Locate the cell with the specified text and output its [X, Y] center coordinate. 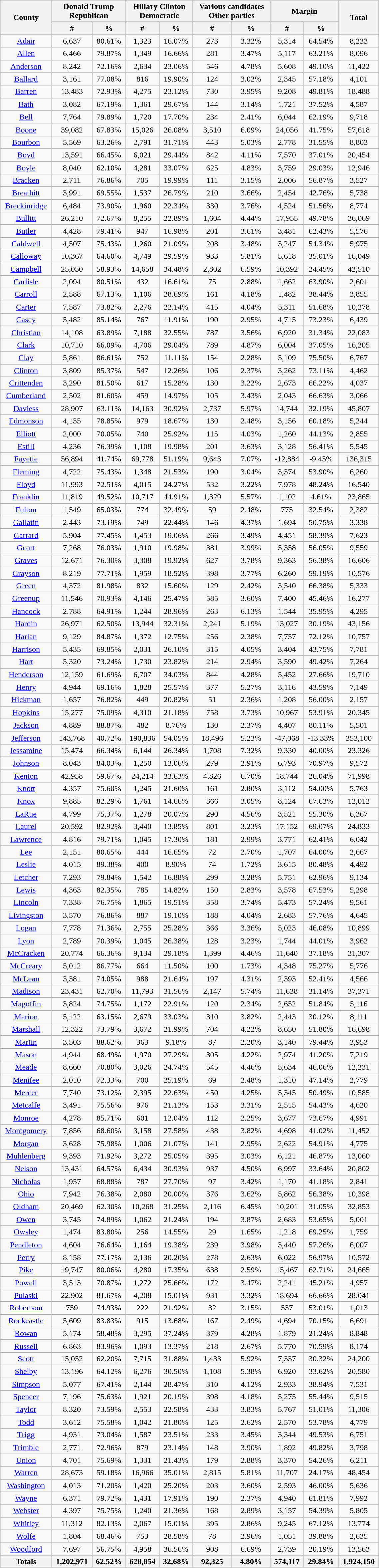
73.19% [109, 522]
Floyd [26, 484]
56,894 [72, 459]
33.64% [321, 1169]
86.61% [109, 358]
County [26, 17]
49.81% [321, 92]
50.49% [321, 1093]
1,170 [287, 1181]
3.90% [251, 1447]
54.26% [321, 1460]
-13.33% [321, 738]
4,275 [143, 92]
51.80% [321, 1029]
5,275 [287, 1397]
81.60% [109, 396]
11,993 [72, 484]
1,959 [143, 573]
585 [212, 599]
10,576 [359, 573]
49.42% [321, 662]
Calloway [26, 256]
915 [143, 1321]
1,694 [287, 522]
3,116 [287, 687]
379 [212, 1333]
9,129 [72, 637]
100 [212, 966]
Estill [26, 446]
75.09% [109, 712]
6,121 [287, 1156]
2,789 [72, 940]
6,863 [72, 1346]
Breathitt [26, 193]
6.45% [251, 1207]
11.11% [176, 358]
5,763 [359, 789]
Franklin [26, 497]
704 [212, 1029]
2.34% [251, 1004]
LaRue [26, 814]
6,466 [72, 54]
67.63% [321, 801]
17,152 [287, 827]
2.41% [251, 117]
2.67% [251, 1346]
5,609 [72, 1321]
97 [212, 1181]
2,739 [287, 1549]
7,400 [287, 599]
5,861 [72, 358]
70.80% [109, 1067]
8,848 [359, 1333]
27.29% [176, 1055]
29.59% [176, 256]
72.16% [109, 66]
438 [212, 1131]
2.36% [251, 700]
208 [212, 244]
6,004 [287, 345]
19.90% [176, 79]
6,793 [287, 763]
16,698 [359, 1029]
Adair [26, 41]
3.95% [251, 92]
2.89% [251, 1511]
263 [212, 611]
72 [212, 852]
2,974 [287, 1055]
7.07% [251, 459]
31.56% [176, 991]
5.03% [251, 142]
80.65% [109, 852]
3,112 [287, 789]
89.38% [109, 865]
62.50% [109, 624]
McCracken [26, 953]
77.08% [109, 79]
6,637 [72, 41]
1,361 [143, 104]
1,164 [143, 1245]
3.73% [251, 712]
10,367 [72, 256]
4,372 [72, 586]
77.17% [109, 1257]
14.55% [176, 1232]
28.96% [176, 611]
15,026 [143, 130]
3,612 [72, 1422]
5,576 [359, 231]
Hopkins [26, 712]
71.92% [109, 1156]
4,957 [359, 1283]
41.18% [321, 1181]
Clinton [26, 371]
12.26% [176, 371]
22,083 [359, 332]
976 [143, 1105]
908 [212, 1549]
218 [212, 1346]
Union [26, 1460]
2,157 [359, 700]
69.25% [321, 1232]
63.90% [321, 282]
5,117 [287, 54]
54.34% [321, 244]
37.01% [321, 155]
20.07% [176, 814]
11,640 [287, 953]
54.43% [321, 1105]
146 [212, 522]
2,933 [287, 1384]
5,452 [287, 674]
1,399 [212, 953]
57,618 [359, 130]
75.98% [109, 1143]
79.72% [109, 1498]
Lincoln [26, 903]
80.61% [109, 41]
2,010 [72, 1080]
7,992 [359, 1498]
24.45% [321, 269]
8,219 [72, 573]
32.49% [176, 510]
979 [143, 421]
5,122 [72, 1017]
3.61% [251, 231]
Bath [26, 104]
79.41% [109, 231]
9,363 [287, 560]
8,803 [359, 142]
3.03% [251, 1156]
1,102 [287, 497]
12.75% [176, 637]
2,635 [359, 1536]
88.87% [109, 725]
2,382 [359, 510]
415 [212, 307]
43.59% [321, 687]
21.09% [176, 244]
740 [143, 434]
5,314 [287, 41]
62.96% [321, 877]
233 [212, 1435]
8,660 [72, 1067]
2,771 [72, 1447]
381 [212, 548]
4,397 [72, 1511]
5,767 [287, 1410]
2,276 [143, 307]
43,156 [359, 624]
20.00% [176, 1194]
16.61% [176, 282]
4,991 [359, 1118]
2,502 [72, 396]
4,278 [72, 1118]
2.62% [251, 1422]
56.97% [321, 1257]
-47,068 [287, 738]
78 [212, 1536]
3,824 [72, 1004]
2,000 [72, 434]
37.52% [321, 104]
Carter [26, 307]
25,050 [72, 269]
83.83% [109, 1321]
2,588 [72, 294]
26,210 [72, 218]
8,320 [72, 1410]
5,975 [359, 244]
4.03% [251, 434]
Martin [26, 1042]
12,231 [359, 1067]
545 [212, 1067]
9,245 [287, 1523]
2,841 [359, 1181]
172 [212, 1283]
753 [143, 1536]
48.24% [321, 484]
Logan [26, 928]
8,040 [72, 167]
56.00% [321, 700]
3,540 [287, 586]
2.99% [251, 839]
4,715 [287, 320]
547 [143, 371]
3,344 [287, 1435]
21.36% [176, 1511]
5.19% [251, 624]
24.74% [176, 1067]
2,136 [143, 1257]
1,587 [143, 1435]
3,066 [359, 396]
Kenton [26, 776]
3.62% [251, 1194]
Trigg [26, 1435]
7,338 [72, 903]
8,158 [72, 1257]
10,572 [359, 1257]
167 [212, 1321]
28.47% [176, 1384]
15,052 [72, 1359]
30.32% [321, 1359]
2.49% [251, 1321]
190,836 [143, 738]
Grant [26, 548]
Magoffin [26, 1004]
25.47% [176, 599]
4,507 [72, 244]
Rowan [26, 1333]
Graves [26, 560]
9,561 [359, 903]
4,587 [359, 104]
432 [143, 282]
24,200 [359, 1359]
4,280 [143, 1270]
Wolfe [26, 1536]
75.63% [109, 1397]
63.15% [109, 1017]
2,634 [143, 66]
6.13% [251, 611]
11,707 [287, 1473]
7,293 [72, 877]
67.83% [109, 130]
2,778 [287, 142]
6,211 [359, 1460]
19,747 [72, 1270]
75.60% [109, 789]
Elliott [26, 434]
21.80% [176, 1422]
5.23% [251, 738]
Jefferson [26, 738]
2,006 [287, 180]
21.07% [176, 1143]
63.89% [109, 332]
290 [212, 814]
75.37% [109, 814]
Menifee [26, 1080]
71,998 [359, 776]
72.51% [109, 484]
11.50% [176, 966]
1,272 [143, 1283]
82.29% [109, 801]
358 [212, 903]
32.31% [176, 624]
26.34% [176, 750]
70.05% [109, 434]
5,805 [359, 1511]
59.19% [321, 573]
40.00% [321, 750]
13.06% [176, 763]
154 [212, 358]
5.92% [251, 1359]
3.28% [251, 877]
66.45% [109, 155]
7,715 [143, 1359]
5,862 [287, 1194]
1,759 [359, 1232]
4,645 [359, 915]
5,174 [72, 1333]
59.18% [109, 1473]
5,012 [72, 966]
144 [212, 104]
47.14% [321, 1080]
8.76% [176, 725]
66.09% [109, 345]
29.84% [321, 1561]
6.69% [251, 1549]
11,312 [72, 1523]
58.48% [109, 1333]
8,111 [359, 1017]
54.00% [321, 789]
42,510 [359, 269]
532 [212, 484]
1,708 [212, 750]
Morgan [26, 1143]
Daviess [26, 408]
Hart [26, 662]
26.79% [176, 193]
7,781 [359, 649]
59 [212, 510]
26.08% [176, 130]
197 [212, 978]
8,043 [72, 763]
73.90% [109, 206]
1,730 [143, 662]
62.30% [109, 1207]
4,281 [143, 167]
1,910 [143, 548]
10,201 [287, 1207]
3.74% [251, 903]
188 [212, 915]
1,604 [212, 218]
58.93% [109, 269]
5.97% [251, 408]
148 [212, 1447]
4,816 [72, 839]
2.96% [251, 1536]
53.65% [321, 1219]
3.83% [251, 1410]
1,244 [143, 611]
16.98% [176, 231]
3,672 [143, 1029]
17.70% [176, 117]
4,566 [359, 978]
13,027 [287, 624]
10,899 [359, 928]
28.69% [176, 294]
9,559 [359, 548]
55.44% [321, 1397]
56.41% [321, 446]
49.10% [321, 66]
76.38% [109, 1194]
51 [212, 700]
2,755 [143, 928]
15.28% [176, 383]
2,031 [143, 649]
7,149 [359, 687]
14.82% [176, 890]
Bullitt [26, 218]
73.23% [321, 320]
24.17% [321, 1473]
19.38% [176, 1245]
3.02% [251, 79]
4,037 [359, 383]
75.75% [109, 1511]
459 [143, 396]
4,208 [143, 1295]
64.12% [109, 1371]
3.78% [251, 560]
4,620 [359, 1105]
57.18% [321, 79]
4,146 [143, 599]
13,563 [359, 1549]
449 [143, 700]
41.75% [321, 130]
15,277 [72, 712]
62.10% [109, 167]
6.09% [251, 130]
12,946 [359, 167]
Hillary ClintonDemocratic [159, 11]
2.38% [251, 637]
6,042 [359, 839]
33.63% [176, 776]
Knott [26, 789]
6.59% [251, 269]
7,188 [143, 332]
1,420 [143, 1485]
1,721 [287, 104]
2,067 [143, 1523]
42.76% [321, 193]
299 [212, 877]
3,140 [287, 1042]
32 [212, 1308]
44.01% [321, 940]
66.22% [321, 383]
75.58% [109, 1422]
21.18% [176, 712]
23.82% [176, 662]
82.92% [109, 827]
41.20% [321, 1055]
74 [212, 865]
16.65% [176, 852]
56.87% [321, 180]
19.99% [176, 180]
18,496 [212, 738]
1,202,971 [72, 1561]
Lewis [26, 890]
Boyle [26, 167]
2.28% [251, 358]
17.30% [176, 839]
64.91% [109, 611]
1,970 [143, 1055]
32.54% [321, 510]
3,381 [72, 978]
Boyd [26, 155]
49.53% [321, 1435]
14,658 [143, 269]
3,290 [72, 383]
Owsley [26, 1232]
62.71% [321, 1270]
11,306 [359, 1410]
75.50% [321, 358]
33.62% [321, 1371]
Lyon [26, 940]
30.50% [176, 1371]
2,570 [287, 1422]
136,315 [359, 459]
16,966 [143, 1473]
17.35% [176, 1270]
22.34% [176, 206]
2,345 [287, 79]
Clark [26, 345]
13.68% [176, 1321]
2.94% [251, 662]
66.34% [109, 750]
273 [212, 41]
2.63% [251, 1257]
7,570 [287, 155]
6,144 [143, 750]
85.14% [109, 320]
72.67% [109, 218]
63.26% [109, 142]
4,779 [359, 1422]
125 [212, 1422]
Trimble [26, 1447]
9,208 [287, 92]
17,955 [287, 218]
128 [212, 940]
Carroll [26, 294]
Boone [26, 130]
7.32% [251, 750]
37.24% [176, 1333]
Shelby [26, 1371]
Total [359, 17]
73.67% [321, 1118]
5,501 [359, 725]
8,096 [359, 54]
363 [143, 1042]
67.13% [109, 294]
Leslie [26, 865]
3.76% [251, 206]
482 [143, 725]
11,638 [287, 991]
Muhlenberg [26, 1156]
7,778 [72, 928]
3.66% [251, 193]
8,124 [287, 801]
4.87% [251, 345]
1,172 [143, 1004]
4,451 [287, 535]
3,491 [72, 1105]
Hardin [26, 624]
2,737 [212, 408]
73.59% [109, 1410]
83.96% [109, 1346]
7,764 [72, 117]
2.70% [251, 852]
15,467 [287, 1270]
27.58% [176, 1131]
26.04% [321, 776]
16,606 [359, 560]
16,277 [359, 599]
8,233 [359, 41]
24,214 [143, 776]
69,778 [143, 459]
45,807 [359, 408]
69.55% [109, 193]
1,453 [143, 535]
20.82% [176, 700]
34.03% [176, 674]
16.88% [176, 877]
4,135 [72, 421]
5,569 [72, 142]
26.38% [176, 940]
Caldwell [26, 244]
330 [212, 206]
4.78% [251, 66]
2,673 [287, 383]
Washington [26, 1485]
933 [212, 256]
210 [212, 193]
3,082 [72, 104]
24.27% [176, 484]
10,268 [143, 1207]
767 [143, 320]
18,744 [287, 776]
Cumberland [26, 396]
80.51% [109, 282]
3.31% [251, 1105]
1,537 [143, 193]
75.27% [321, 966]
Owen [26, 1219]
59.67% [109, 776]
22.44% [176, 522]
574,117 [287, 1561]
2.25% [251, 1118]
51.84% [321, 1004]
3,308 [143, 560]
3,521 [287, 814]
70.87% [109, 1283]
2,855 [359, 434]
4,101 [359, 79]
82.35% [109, 890]
73.79% [109, 1029]
31.71% [176, 142]
Christian [26, 332]
1,278 [143, 814]
3,026 [143, 1067]
28,673 [72, 1473]
1,924,150 [359, 1561]
281 [212, 54]
Mercer [26, 1093]
69 [212, 1080]
79.71% [109, 839]
81.67% [109, 1295]
13,591 [72, 155]
3.77% [251, 573]
Garrard [26, 535]
31.14% [321, 991]
84.03% [109, 763]
18,694 [287, 1295]
56.75% [109, 1549]
68.60% [109, 1131]
537 [287, 1308]
28,041 [359, 1295]
5,608 [287, 66]
4,407 [287, 725]
4,462 [359, 371]
13,196 [72, 1371]
72.93% [109, 92]
5,345 [287, 1093]
38.44% [321, 294]
120 [212, 1004]
1,042 [143, 1422]
4.44% [251, 218]
7,856 [72, 1131]
71.20% [109, 1485]
11,546 [72, 599]
79.84% [109, 877]
Taylor [26, 1410]
73.24% [109, 662]
29.18% [176, 953]
Campbell [26, 269]
70.93% [109, 599]
54.05% [176, 738]
832 [143, 586]
Totals [26, 1561]
168 [212, 1511]
Knox [26, 801]
Bell [26, 117]
71.36% [109, 928]
2,043 [287, 396]
Green [26, 586]
McLean [26, 978]
3,510 [212, 130]
3,527 [359, 180]
63.11% [109, 408]
14,108 [72, 332]
10,710 [72, 345]
70.97% [321, 763]
3,295 [143, 1333]
842 [212, 155]
37.18% [321, 953]
20.20% [176, 1257]
6,434 [143, 1169]
Grayson [26, 573]
11,819 [72, 497]
53.90% [321, 472]
30.19% [321, 624]
1,372 [143, 637]
Perry [26, 1257]
112 [212, 1118]
816 [143, 79]
5,358 [287, 548]
14,163 [143, 408]
801 [212, 827]
2.80% [251, 789]
4.80% [251, 1561]
5.74% [251, 991]
Various candidatesOther parties [231, 11]
4.61% [321, 497]
80.06% [109, 1270]
64.54% [321, 41]
31.34% [321, 332]
222 [143, 1308]
76.39% [109, 446]
628,854 [143, 1561]
Bracken [26, 180]
81.50% [109, 383]
203 [212, 1485]
72.96% [109, 1447]
51.68% [321, 307]
305 [212, 1055]
65.03% [109, 510]
150 [212, 890]
9,572 [359, 763]
6,707 [143, 674]
61.81% [321, 1498]
30.93% [176, 1169]
1,348 [143, 472]
7,757 [287, 637]
1.65% [251, 1232]
3,338 [359, 522]
Powell [26, 1283]
52.41% [321, 978]
32.19% [321, 408]
25.05% [176, 1156]
92,325 [212, 1561]
105 [212, 396]
4.11% [251, 155]
23,431 [72, 991]
4.37% [251, 522]
67.12% [321, 1523]
887 [143, 915]
20,469 [72, 1207]
67.53% [321, 890]
7,623 [359, 535]
4,701 [72, 1460]
73.04% [109, 1435]
5,634 [287, 1067]
Jessamine [26, 750]
141 [212, 1143]
41.02% [321, 1131]
4,826 [212, 776]
433 [212, 1410]
Breckinridge [26, 206]
6,022 [287, 1257]
3,570 [72, 915]
9,330 [287, 750]
179 [212, 1460]
1.73% [251, 966]
Laurel [26, 827]
74.05% [109, 978]
14,744 [287, 408]
3,481 [287, 231]
Lee [26, 852]
68.49% [109, 1055]
32.68% [176, 1561]
1,106 [143, 294]
617 [143, 383]
879 [143, 1447]
35.95% [321, 611]
58.39% [321, 535]
Montgomery [26, 1131]
29.03% [321, 167]
2.20% [251, 1042]
-9.45% [321, 459]
Casey [26, 320]
5.38% [251, 1371]
Bourbon [26, 142]
1.72% [251, 865]
4,889 [72, 725]
28.58% [176, 1536]
18.67% [176, 421]
Woodford [26, 1549]
79.89% [109, 117]
3,855 [359, 294]
29.04% [176, 345]
Pulaski [26, 1295]
2,395 [143, 1093]
2.86% [251, 1523]
10,757 [359, 637]
76.82% [109, 700]
37,371 [359, 991]
55.30% [321, 814]
5,751 [287, 877]
Scott [26, 1359]
21.13% [176, 1105]
Russell [26, 1346]
68.88% [109, 1181]
48,454 [359, 1473]
3,272 [143, 1156]
64.57% [109, 1169]
Donald TrumpRepublican [89, 11]
234 [212, 117]
27.70% [176, 1181]
775 [287, 510]
16,205 [359, 345]
81.98% [109, 586]
2.91% [251, 763]
9,885 [72, 801]
Edmonson [26, 421]
5,482 [72, 320]
988 [143, 978]
16,540 [359, 484]
1,804 [72, 1536]
85.71% [109, 1118]
51.01% [321, 1410]
79.44% [321, 1042]
25.57% [176, 687]
1,549 [72, 510]
Spencer [26, 1397]
23.12% [176, 92]
57.26% [321, 1245]
Henry [26, 687]
5,109 [287, 358]
84.87% [109, 637]
4,799 [72, 814]
3,798 [359, 1447]
72.33% [109, 1080]
Warren [26, 1473]
69.07% [321, 827]
12,322 [72, 1029]
4,694 [287, 1321]
21.99% [176, 1029]
44.13% [321, 434]
1,828 [143, 687]
6,997 [287, 1169]
1,331 [143, 1460]
20,592 [72, 827]
53.01% [321, 1308]
10,398 [359, 1194]
789 [212, 345]
24,833 [359, 827]
32,853 [359, 1207]
73.12% [109, 1093]
450 [212, 1093]
1,879 [287, 1333]
3.98% [251, 1245]
19.10% [176, 915]
Ballard [26, 79]
627 [212, 560]
3,759 [287, 167]
443 [212, 142]
1,431 [143, 1498]
Monroe [26, 1118]
5,244 [359, 421]
49.78% [321, 218]
194 [212, 1219]
2,802 [212, 269]
10,967 [287, 712]
62.20% [109, 1359]
61.69% [109, 674]
73.11% [321, 371]
785 [143, 890]
1,329 [212, 497]
80.11% [321, 725]
18.52% [176, 573]
4,706 [143, 345]
Harrison [26, 649]
51.19% [176, 459]
8,242 [72, 66]
601 [143, 1118]
62.19% [321, 117]
33.07% [176, 167]
4,357 [72, 789]
31.05% [321, 1207]
4,363 [72, 890]
Fleming [26, 472]
8,774 [359, 206]
3,156 [287, 421]
66.63% [321, 396]
13,483 [72, 92]
3,991 [72, 193]
546 [212, 66]
15,474 [72, 750]
7,219 [359, 1055]
Henderson [26, 674]
19,710 [359, 674]
3,262 [287, 371]
4,749 [143, 256]
9,393 [72, 1156]
75.69% [109, 1460]
6,751 [359, 1435]
21.64% [176, 978]
62.52% [109, 1561]
8.90% [176, 865]
1,240 [143, 1511]
27.66% [321, 674]
54.39% [321, 1511]
279 [212, 763]
19.51% [176, 903]
75.56% [109, 1105]
2,144 [143, 1384]
46.06% [321, 1067]
67.41% [109, 1384]
9.18% [176, 1042]
3,578 [287, 890]
21.43% [176, 1460]
5,298 [359, 890]
73.82% [109, 307]
56.05% [321, 548]
Whitley [26, 1523]
30.12% [321, 1017]
20,802 [359, 1169]
74.75% [109, 1004]
31.88% [176, 1359]
22,902 [72, 1295]
6,691 [359, 1321]
Webster [26, 1511]
76.75% [109, 903]
2,791 [143, 142]
22.14% [176, 307]
11,452 [359, 1131]
1,657 [72, 700]
1,310 [287, 1080]
4,524 [287, 206]
2.83% [251, 890]
844 [212, 674]
1,921 [143, 1397]
72.12% [321, 637]
700 [143, 1080]
4,698 [287, 1131]
Marion [26, 1017]
Madison [26, 991]
7,978 [287, 484]
4,310 [143, 712]
46.87% [321, 1156]
42,958 [72, 776]
25.20% [176, 1485]
77.45% [109, 535]
66.66% [321, 1295]
Hancock [26, 611]
41.74% [109, 459]
705 [143, 180]
3.49% [251, 535]
400 [143, 865]
Anderson [26, 66]
83.80% [109, 1232]
57.24% [321, 903]
3,628 [72, 1143]
2,622 [287, 1143]
Lawrence [26, 839]
Johnson [26, 763]
43.75% [321, 649]
Harlan [26, 637]
3,677 [287, 1118]
1,542 [143, 877]
1,218 [287, 1232]
7,740 [72, 1093]
1,474 [72, 1232]
25.92% [176, 434]
5,320 [72, 662]
106 [212, 371]
40.72% [109, 738]
4,492 [359, 865]
26,971 [72, 624]
22.89% [176, 218]
6,276 [143, 1371]
Marshall [26, 1029]
7,268 [72, 548]
2.42% [251, 586]
5,776 [359, 966]
46.08% [321, 928]
88.62% [109, 1042]
5,636 [359, 1485]
31.55% [321, 142]
5,618 [287, 256]
Wayne [26, 1498]
70.59% [321, 1346]
67.19% [109, 104]
12,012 [359, 801]
278 [212, 1257]
31.25% [176, 1207]
3.42% [251, 1181]
20,345 [359, 712]
1,062 [143, 1219]
62.41% [321, 839]
937 [212, 1169]
Simpson [26, 1384]
143,768 [72, 738]
Crittenden [26, 383]
14.97% [176, 396]
115 [212, 434]
11.91% [176, 320]
214 [212, 662]
5,023 [287, 928]
4.31% [251, 978]
1,892 [287, 1447]
1,482 [287, 294]
11,793 [143, 991]
5,770 [287, 1346]
Todd [26, 1422]
6,021 [143, 155]
Greenup [26, 599]
Butler [26, 231]
2,454 [287, 193]
Jackson [26, 725]
33.03% [176, 1017]
36.56% [176, 1549]
4,931 [72, 1435]
85.37% [109, 371]
Hickman [26, 700]
1,208 [287, 700]
64.00% [321, 852]
3.48% [251, 244]
3,128 [287, 446]
2,151 [72, 852]
Mason [26, 1055]
6,767 [359, 358]
24,665 [359, 1270]
Clay [26, 358]
2,553 [143, 1410]
7,531 [359, 1384]
931 [212, 1295]
6,007 [359, 1245]
3,590 [287, 662]
Meade [26, 1067]
13,431 [72, 1169]
29.44% [176, 155]
13.85% [176, 827]
3,809 [72, 371]
5,738 [359, 193]
74.89% [109, 1219]
3.99% [251, 548]
3,374 [287, 472]
7,264 [359, 662]
3,158 [143, 1131]
70.15% [321, 1321]
21.53% [176, 472]
315 [212, 649]
4.56% [251, 814]
45.46% [321, 599]
15.60% [176, 586]
3.63% [251, 446]
3.04% [251, 472]
57.76% [321, 915]
17.91% [176, 1498]
Robertson [26, 1308]
16.66% [176, 54]
Carlisle [26, 282]
4,428 [72, 231]
3,953 [359, 1042]
4.25% [251, 1093]
7,942 [72, 1194]
31,307 [359, 953]
44.91% [176, 497]
2,711 [72, 180]
79.87% [109, 54]
Metcalfe [26, 1105]
18,488 [359, 92]
1,013 [359, 1308]
Barren [26, 92]
80.48% [321, 865]
77.71% [109, 573]
24,056 [287, 130]
9,643 [212, 459]
3,161 [72, 79]
3,962 [359, 940]
6,367 [359, 814]
16.07% [176, 41]
5.27% [251, 687]
22.91% [176, 1004]
Ohio [26, 1194]
2,667 [359, 852]
774 [143, 510]
Fulton [26, 510]
10,717 [143, 497]
153 [212, 1105]
12,159 [72, 674]
376 [212, 1194]
3,503 [72, 1042]
6.70% [251, 776]
20,580 [359, 1371]
Margin [305, 11]
2.59% [251, 1270]
13,944 [143, 624]
74.93% [109, 1308]
76.64% [109, 1245]
3.36% [251, 928]
10,392 [287, 269]
2,080 [143, 1194]
13.37% [176, 1346]
53.78% [321, 1422]
1,433 [212, 1359]
37.05% [321, 345]
32.55% [176, 332]
1,245 [143, 789]
64.60% [109, 256]
20,774 [72, 953]
1,662 [287, 282]
2,116 [212, 1207]
7,196 [72, 1397]
3.43% [251, 396]
2,147 [212, 991]
82.13% [109, 1523]
752 [143, 358]
758 [212, 712]
23.51% [176, 1435]
3,771 [287, 839]
124 [212, 79]
1,960 [143, 206]
19.06% [176, 535]
39.88% [321, 1536]
3,615 [287, 865]
Fayette [26, 459]
8,174 [359, 1346]
3,157 [287, 1511]
2,601 [359, 282]
14.66% [176, 801]
1,051 [287, 1536]
4,604 [72, 1245]
444 [143, 852]
6,484 [72, 206]
4,348 [287, 966]
69.85% [109, 649]
12,671 [72, 560]
266 [212, 535]
2,779 [359, 1080]
5,116 [359, 1004]
3.87% [251, 1219]
3.56% [251, 332]
34.48% [176, 269]
23,865 [359, 497]
1,250 [143, 763]
86.77% [109, 966]
66.38% [321, 586]
Rockcastle [26, 1321]
377 [212, 687]
19.92% [176, 560]
111 [212, 180]
181 [212, 839]
3.45% [251, 1435]
22.58% [176, 1410]
2,515 [287, 1105]
6,044 [287, 117]
Allen [26, 54]
8,650 [287, 1029]
49.52% [109, 497]
68.46% [109, 1536]
4.12% [251, 1384]
10,278 [359, 307]
50.75% [321, 522]
46.00% [321, 1485]
749 [143, 522]
36,069 [359, 218]
5,311 [287, 307]
6,371 [72, 1498]
McCreary [26, 966]
25.19% [176, 1080]
21.92% [176, 1308]
22.63% [176, 1093]
28,907 [72, 408]
78.85% [109, 421]
1,744 [287, 940]
664 [143, 966]
11,422 [359, 66]
5,473 [287, 903]
9,718 [359, 117]
4,236 [72, 446]
1,865 [143, 903]
87 [212, 1042]
62.70% [109, 991]
Nicholas [26, 1181]
29.67% [176, 104]
-12,884 [287, 459]
30.92% [176, 408]
1,006 [143, 1143]
4,722 [72, 472]
3,513 [72, 1283]
39,082 [72, 130]
7,587 [72, 307]
53.91% [321, 712]
4,013 [72, 1485]
2,593 [287, 1485]
7,337 [287, 1359]
3,745 [72, 1219]
5,077 [72, 1384]
730 [212, 92]
638 [212, 1270]
3.14% [251, 104]
21.60% [176, 789]
3,247 [287, 244]
4,775 [359, 1143]
5,545 [359, 446]
4.83% [251, 167]
1,349 [143, 54]
5,435 [72, 649]
60.18% [321, 421]
26.10% [176, 649]
2,094 [72, 282]
75 [212, 282]
10,585 [359, 1093]
Oldham [26, 1207]
76.03% [109, 548]
49.82% [321, 1447]
20,454 [359, 155]
63.21% [321, 54]
25.66% [176, 1283]
4,940 [287, 1498]
2,652 [287, 1004]
69.16% [109, 687]
1,761 [143, 801]
Pendleton [26, 1245]
2,788 [72, 611]
Pike [26, 1270]
4,958 [143, 1549]
23.14% [176, 1447]
29 [212, 1232]
5,333 [359, 586]
4.50% [251, 1169]
239 [212, 1245]
5,001 [359, 1219]
66.36% [109, 953]
129 [212, 586]
54.91% [321, 1143]
4.05% [251, 649]
1,707 [287, 852]
947 [143, 231]
3,370 [287, 1460]
76.30% [109, 560]
3.05% [251, 801]
13,774 [359, 1523]
Gallatin [26, 522]
1,323 [143, 41]
7,697 [72, 1549]
1,544 [287, 611]
2,679 [143, 1017]
Letcher [26, 877]
625 [212, 167]
4,295 [359, 611]
45.21% [321, 1283]
Nelson [26, 1169]
51.56% [321, 206]
23.06% [176, 66]
70.39% [109, 940]
12.04% [176, 1118]
8,255 [143, 218]
353,100 [359, 738]
5,904 [72, 535]
5.57% [251, 497]
38.94% [321, 1384]
3,404 [287, 649]
2,815 [212, 1473]
759 [72, 1308]
16,049 [359, 256]
6,439 [359, 320]
Livingston [26, 915]
2,393 [287, 978]
23,326 [359, 750]
1,720 [143, 117]
25.28% [176, 928]
1,093 [143, 1346]
13,060 [359, 1156]
62.43% [321, 231]
9,515 [359, 1397]
1,957 [72, 1181]
